Capture the cell that displays the provided text and extract its [x, y] central coordinate. 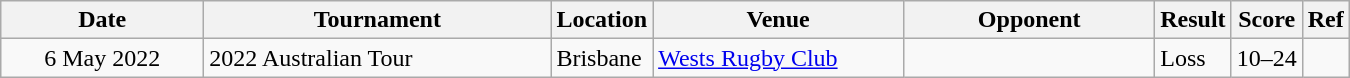
6 May 2022 [102, 58]
Brisbane [602, 58]
Score [1266, 20]
Opponent [1030, 20]
2022 Australian Tour [378, 58]
Loss [1193, 58]
Tournament [378, 20]
Location [602, 20]
Wests Rugby Club [778, 58]
Result [1193, 20]
10–24 [1266, 58]
Venue [778, 20]
Ref [1326, 20]
Date [102, 20]
